Capture the cell that displays the provided text and extract its (x, y) central coordinate. 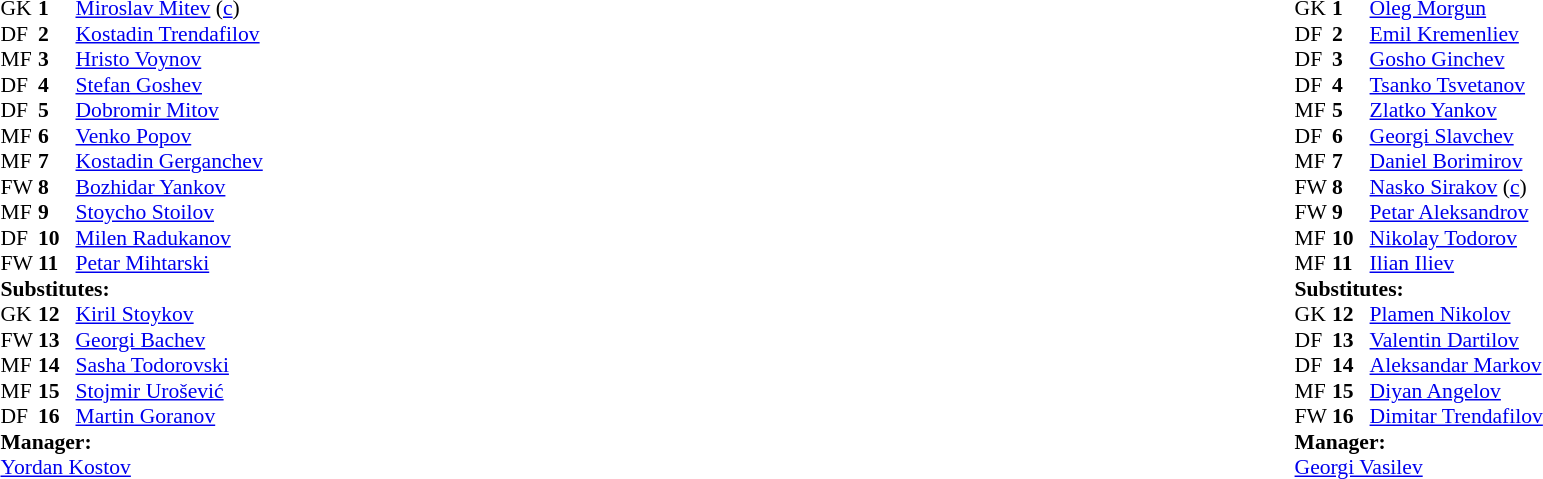
Zlatko Yankov (1456, 111)
Valentin Dartilov (1456, 340)
Aleksandar Markov (1456, 365)
Stoycho Stoilov (170, 213)
Tsanko Tsvetanov (1456, 85)
Nikolay Todorov (1456, 238)
Gosho Ginchev (1456, 59)
Petar Aleksandrov (1456, 213)
Milen Radukanov (170, 238)
Venko Popov (170, 136)
Georgi Slavchev (1456, 136)
Ilian Iliev (1456, 263)
Georgi Bachev (170, 340)
Kiril Stoykov (170, 315)
Martin Goranov (170, 417)
Plamen Nikolov (1456, 315)
Stefan Goshev (170, 85)
Bozhidar Yankov (170, 187)
Kostadin Gerganchev (170, 161)
Kostadin Trendafilov (170, 34)
Sasha Todorovski (170, 365)
Hristo Voynov (170, 59)
Stojmir Urošević (170, 391)
Nasko Sirakov (c) (1456, 187)
Petar Mihtarski (170, 263)
Dobromir Mitov (170, 111)
Emil Kremenliev (1456, 34)
Dimitar Trendafilov (1456, 417)
Diyan Angelov (1456, 391)
Daniel Borimirov (1456, 161)
